Return the (x, y) coordinate for the center point of the cell that contains the specified text.  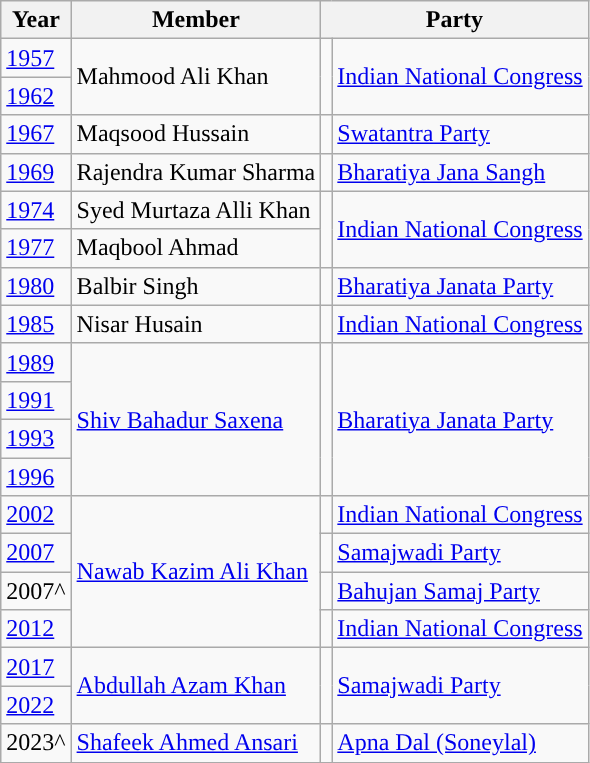
Mahmood Ali Khan (196, 77)
2007^ (36, 591)
1977 (36, 248)
Nawab Kazim Ali Khan (196, 572)
1969 (36, 172)
1967 (36, 134)
Syed Murtaza Alli Khan (196, 210)
Member (196, 20)
1985 (36, 324)
2012 (36, 629)
2022 (36, 705)
1974 (36, 210)
2007 (36, 553)
1996 (36, 477)
Rajendra Kumar Sharma (196, 172)
1980 (36, 286)
1993 (36, 438)
Maqbool Ahmad (196, 248)
Abdullah Azam Khan (196, 686)
1962 (36, 96)
2017 (36, 667)
1957 (36, 58)
Year (36, 20)
2002 (36, 515)
Balbir Singh (196, 286)
Shafeek Ahmed Ansari (196, 743)
Party (454, 20)
Swatantra Party (460, 134)
Shiv Bahadur Saxena (196, 419)
1991 (36, 400)
1989 (36, 362)
Nisar Husain (196, 324)
Bharatiya Jana Sangh (460, 172)
Apna Dal (Soneylal) (460, 743)
Bahujan Samaj Party (460, 591)
2023^ (36, 743)
Maqsood Hussain (196, 134)
